Output the (x, y) coordinate of the center of the cell containing the given text.  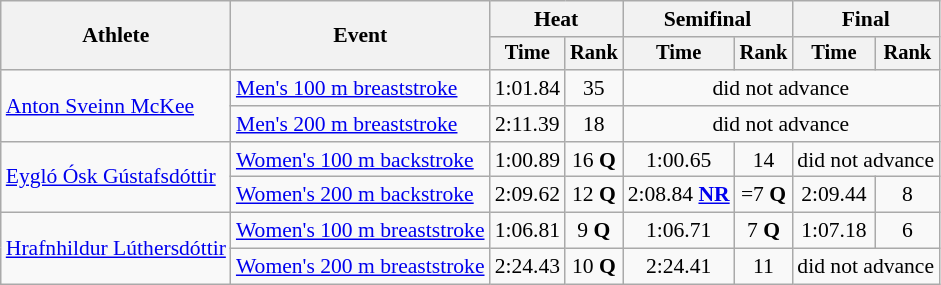
8 (908, 195)
10 Q (594, 267)
1:06.71 (679, 231)
2:24.43 (528, 267)
2:09.44 (834, 195)
9 Q (594, 231)
Hrafnhildur Lúthersdóttir (116, 248)
Women's 100 m backstroke (360, 160)
14 (764, 160)
2:09.62 (528, 195)
11 (764, 267)
Women's 200 m breaststroke (360, 267)
Event (360, 36)
Men's 100 m breaststroke (360, 88)
=7 Q (764, 195)
7 Q (764, 231)
Women's 100 m breaststroke (360, 231)
Anton Sveinn McKee (116, 106)
Eygló Ósk Gústafsdóttir (116, 178)
Final (866, 19)
2:24.41 (679, 267)
12 Q (594, 195)
Athlete (116, 36)
1:06.81 (528, 231)
1:00.65 (679, 160)
2:11.39 (528, 124)
2:08.84 NR (679, 195)
35 (594, 88)
Semifinal (708, 19)
Women's 200 m backstroke (360, 195)
6 (908, 231)
Heat (556, 19)
18 (594, 124)
1:00.89 (528, 160)
Men's 200 m breaststroke (360, 124)
16 Q (594, 160)
1:01.84 (528, 88)
1:07.18 (834, 231)
